From the cell containing the given text, extract its center point as [x, y] coordinate. 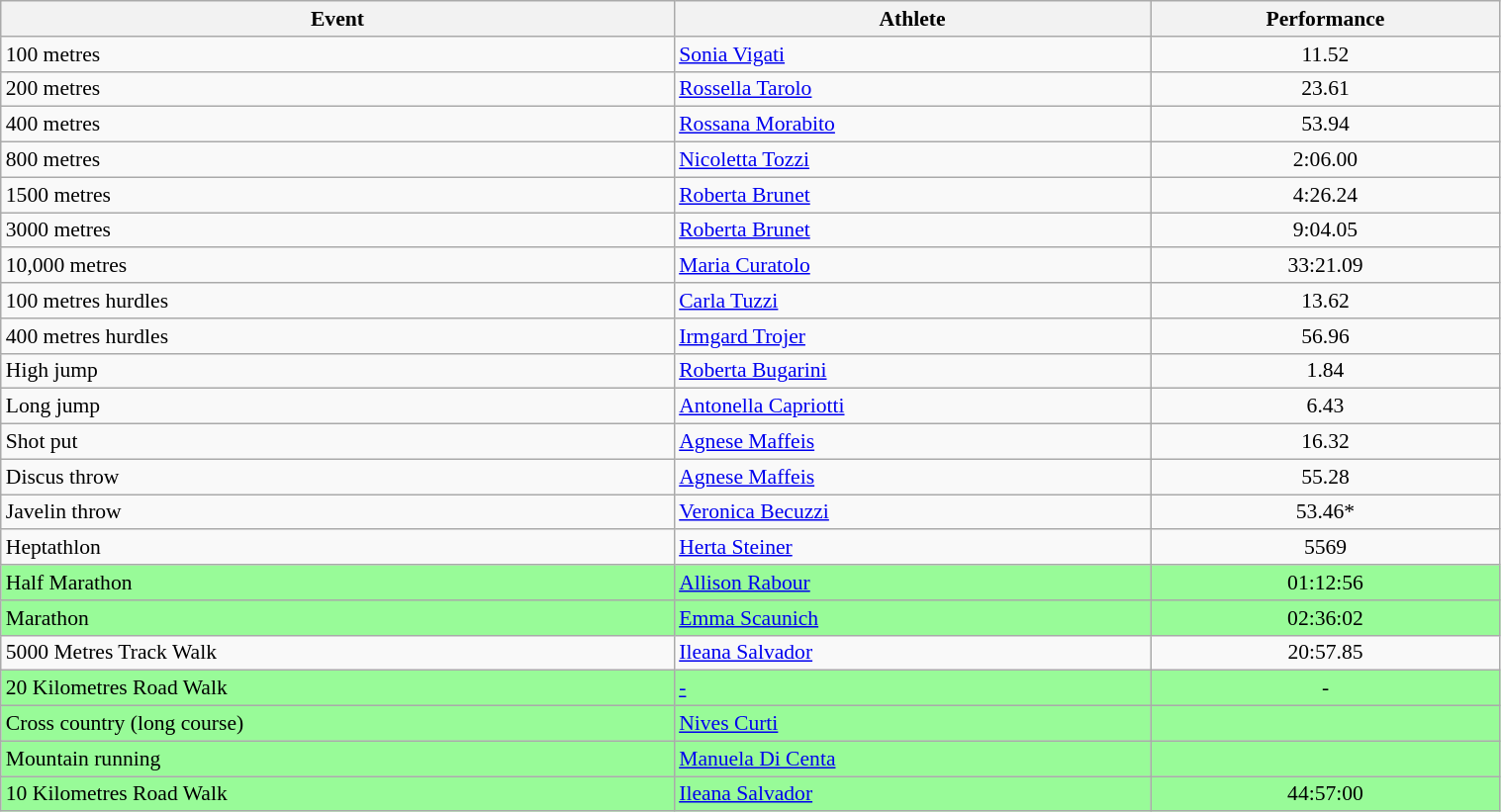
16.32 [1326, 442]
Performance [1326, 19]
200 metres [337, 89]
01:12:56 [1326, 583]
Half Marathon [337, 583]
Mountain running [337, 759]
Antonella Capriotti [912, 406]
Marathon [337, 618]
Rossana Morabito [912, 125]
Nicoletta Tozzi [912, 160]
Allison Rabour [912, 583]
1500 metres [337, 195]
Maria Curatolo [912, 266]
Sonia Vigati [912, 54]
Shot put [337, 442]
33:21.09 [1326, 266]
20 Kilometres Road Walk [337, 688]
4:26.24 [1326, 195]
53.94 [1326, 125]
10 Kilometres Road Walk [337, 794]
Carla Tuzzi [912, 301]
Irmgard Trojer [912, 336]
Event [337, 19]
Rossella Tarolo [912, 89]
Herta Steiner [912, 548]
Javelin throw [337, 512]
11.52 [1326, 54]
6.43 [1326, 406]
Emma Scaunich [912, 618]
20:57.85 [1326, 653]
100 metres hurdles [337, 301]
Veronica Becuzzi [912, 512]
02:36:02 [1326, 618]
10,000 metres [337, 266]
Athlete [912, 19]
Long jump [337, 406]
Heptathlon [337, 548]
23.61 [1326, 89]
100 metres [337, 54]
53.46* [1326, 512]
Cross country (long course) [337, 724]
3000 metres [337, 230]
44:57:00 [1326, 794]
Nives Curti [912, 724]
400 metres hurdles [337, 336]
55.28 [1326, 477]
400 metres [337, 125]
9:04.05 [1326, 230]
High jump [337, 371]
800 metres [337, 160]
Discus throw [337, 477]
5569 [1326, 548]
1.84 [1326, 371]
Manuela Di Centa [912, 759]
56.96 [1326, 336]
2:06.00 [1326, 160]
13.62 [1326, 301]
5000 Metres Track Walk [337, 653]
Roberta Bugarini [912, 371]
